Return [x, y] of the center of cell containing provided text 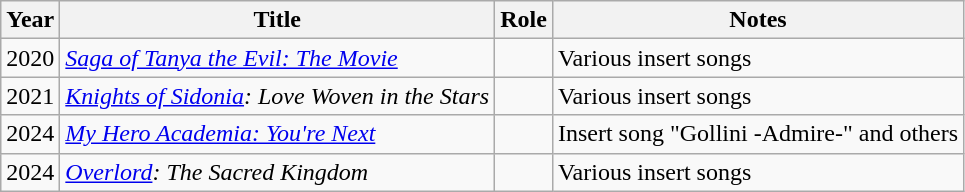
Title [278, 20]
Notes [758, 20]
2021 [30, 96]
Year [30, 20]
My Hero Academia: You're Next [278, 134]
2020 [30, 58]
Overlord: The Sacred Kingdom [278, 172]
Insert song "Gollini -Admire-" and others [758, 134]
Saga of Tanya the Evil: The Movie [278, 58]
Role [524, 20]
Knights of Sidonia: Love Woven in the Stars [278, 96]
